From the cell containing the given text, extract its center point as [x, y] coordinate. 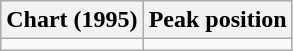
Peak position [218, 20]
Chart (1995) [72, 20]
